Identify which cell holds the provided text, then report its [x, y] central coordinate. 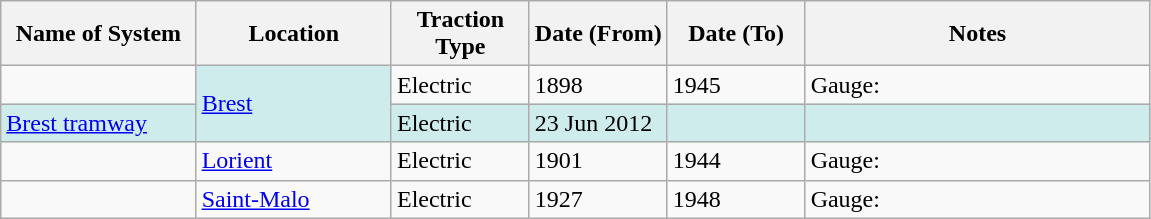
Saint-Malo [294, 199]
23 Jun 2012 [598, 123]
1901 [598, 161]
Brest tramway [98, 123]
1945 [736, 85]
Location [294, 34]
TractionType [460, 34]
Brest [294, 104]
Lorient [294, 161]
1944 [736, 161]
Notes [978, 34]
1948 [736, 199]
Date (To) [736, 34]
Name of System [98, 34]
1927 [598, 199]
1898 [598, 85]
Date (From) [598, 34]
